Return the [X, Y] coordinate for the center point of the cell that contains the specified text.  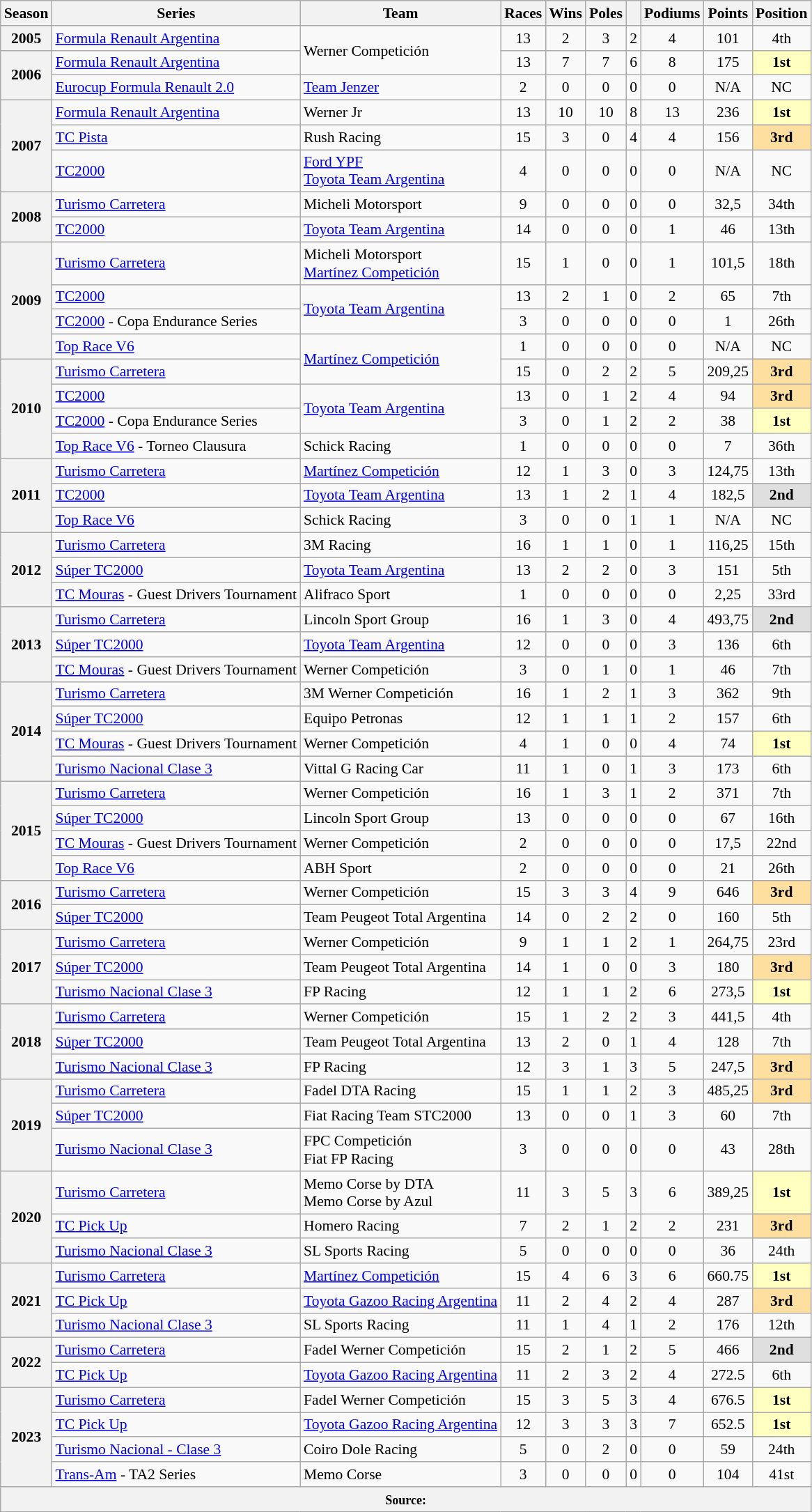
2013 [26, 645]
2023 [26, 1437]
36th [781, 446]
101,5 [728, 263]
264,75 [728, 943]
236 [728, 113]
151 [728, 570]
156 [728, 137]
2007 [26, 146]
2012 [26, 570]
247,5 [728, 1067]
104 [728, 1474]
FPC CompeticiónFiat FP Racing [400, 1150]
180 [728, 967]
Podiums [673, 13]
173 [728, 769]
128 [728, 1042]
12th [781, 1325]
2017 [26, 967]
272.5 [728, 1375]
33rd [781, 595]
493,75 [728, 620]
9th [781, 694]
43 [728, 1150]
116,25 [728, 546]
15th [781, 546]
Vittal G Racing Car [400, 769]
60 [728, 1116]
Season [26, 13]
23rd [781, 943]
2015 [26, 831]
175 [728, 63]
136 [728, 645]
Memo Corse by DTAMemo Corse by Azul [400, 1193]
Wins [565, 13]
Source: [406, 1499]
273,5 [728, 992]
362 [728, 694]
2020 [26, 1217]
Alifraco Sport [400, 595]
2019 [26, 1125]
Top Race V6 - Torneo Clausura [175, 446]
2010 [26, 408]
65 [728, 297]
2021 [26, 1300]
157 [728, 719]
124,75 [728, 471]
182,5 [728, 495]
59 [728, 1450]
Fiat Racing Team STC2000 [400, 1116]
2022 [26, 1363]
38 [728, 422]
660.75 [728, 1276]
36 [728, 1251]
21 [728, 868]
Races [523, 13]
32,5 [728, 205]
Series [175, 13]
Trans-Am - TA2 Series [175, 1474]
2018 [26, 1042]
389,25 [728, 1193]
646 [728, 893]
2008 [26, 217]
Homero Racing [400, 1226]
371 [728, 794]
TC Pista [175, 137]
Points [728, 13]
676.5 [728, 1400]
231 [728, 1226]
2016 [26, 904]
41st [781, 1474]
2006 [26, 75]
Poles [606, 13]
2005 [26, 38]
2,25 [728, 595]
Team [400, 13]
287 [728, 1301]
176 [728, 1325]
18th [781, 263]
Rush Racing [400, 137]
Eurocup Formula Renault 2.0 [175, 88]
Fadel DTA Racing [400, 1091]
16th [781, 819]
Coiro Dole Racing [400, 1450]
22nd [781, 843]
Equipo Petronas [400, 719]
441,5 [728, 1017]
Ford YPFToyota Team Argentina [400, 171]
2009 [26, 300]
Werner Jr [400, 113]
652.5 [728, 1425]
Team Jenzer [400, 88]
3M Racing [400, 546]
ABH Sport [400, 868]
466 [728, 1350]
Turismo Nacional - Clase 3 [175, 1450]
94 [728, 396]
17,5 [728, 843]
34th [781, 205]
101 [728, 38]
3M Werner Competición [400, 694]
Position [781, 13]
2014 [26, 731]
74 [728, 744]
28th [781, 1150]
Micheli MotorsportMartínez Competición [400, 263]
209,25 [728, 371]
160 [728, 918]
Memo Corse [400, 1474]
Micheli Motorsport [400, 205]
485,25 [728, 1091]
67 [728, 819]
2011 [26, 496]
